From the cell containing the given text, extract its center point as [X, Y] coordinate. 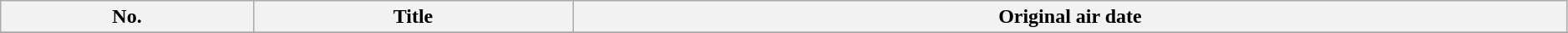
Original air date [1071, 17]
No. [127, 17]
Title [413, 17]
